Detect which cell encompasses the target text, then output its [X, Y] center coordinate. 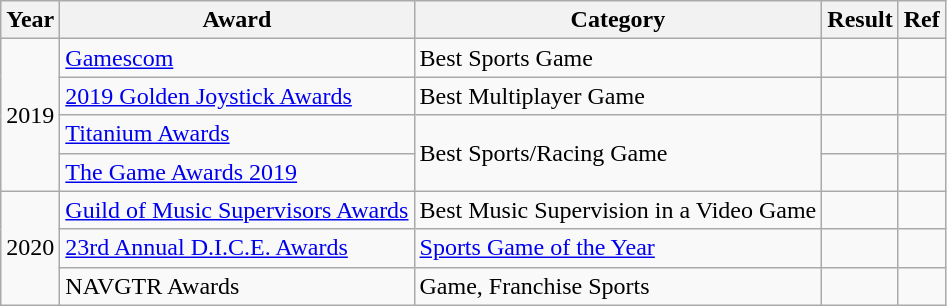
Best Music Supervision in a Video Game [618, 210]
2019 Golden Joystick Awards [237, 96]
Award [237, 20]
Year [30, 20]
Best Sports/Racing Game [618, 153]
Game, Franchise Sports [618, 286]
Ref [922, 20]
Category [618, 20]
Best Sports Game [618, 58]
23rd Annual D.I.C.E. Awards [237, 248]
Result [860, 20]
Guild of Music Supervisors Awards [237, 210]
Sports Game of the Year [618, 248]
2019 [30, 115]
The Game Awards 2019 [237, 172]
Titanium Awards [237, 134]
Gamescom [237, 58]
NAVGTR Awards [237, 286]
2020 [30, 248]
Best Multiplayer Game [618, 96]
